For the text-containing cell, return its midpoint in [X, Y] coordinate format. 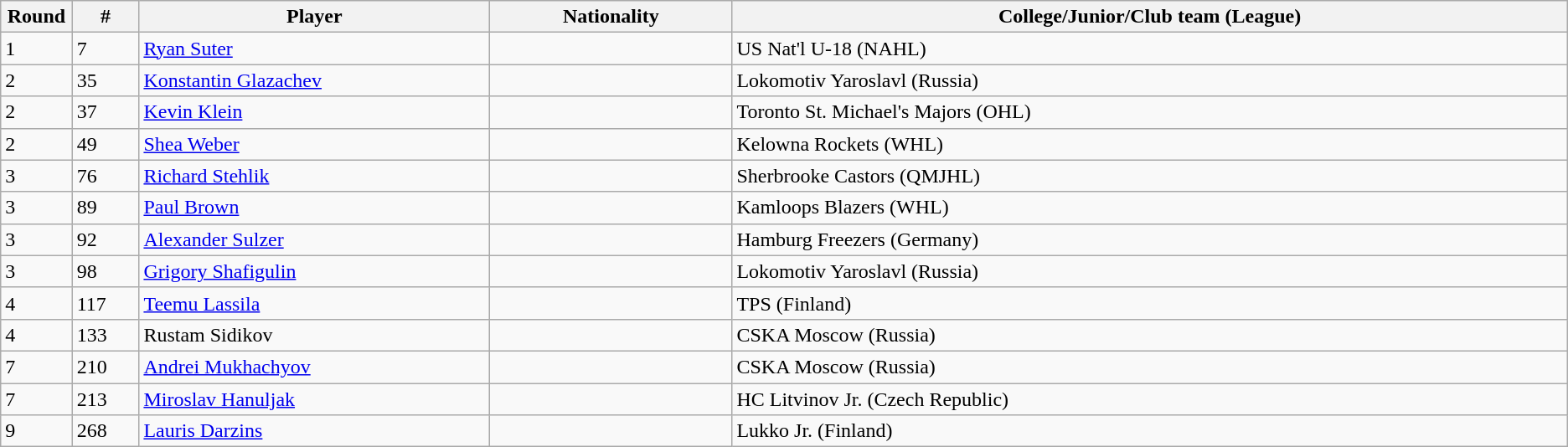
117 [106, 303]
Ryan Suter [315, 49]
# [106, 17]
98 [106, 271]
210 [106, 367]
Shea Weber [315, 144]
Player [315, 17]
Sherbrooke Castors (QMJHL) [1149, 176]
89 [106, 208]
133 [106, 335]
HC Litvinov Jr. (Czech Republic) [1149, 399]
College/Junior/Club team (League) [1149, 17]
Kamloops Blazers (WHL) [1149, 208]
213 [106, 399]
Paul Brown [315, 208]
Lukko Jr. (Finland) [1149, 431]
Toronto St. Michael's Majors (OHL) [1149, 112]
37 [106, 112]
Round [37, 17]
TPS (Finland) [1149, 303]
Lauris Darzins [315, 431]
Grigory Shafigulin [315, 271]
Hamburg Freezers (Germany) [1149, 239]
9 [37, 431]
Kelowna Rockets (WHL) [1149, 144]
Konstantin Glazachev [315, 80]
US Nat'l U-18 (NAHL) [1149, 49]
Kevin Klein [315, 112]
268 [106, 431]
Alexander Sulzer [315, 239]
Richard Stehlik [315, 176]
1 [37, 49]
Nationality [611, 17]
Miroslav Hanuljak [315, 399]
Rustam Sidikov [315, 335]
35 [106, 80]
Teemu Lassila [315, 303]
49 [106, 144]
76 [106, 176]
92 [106, 239]
Andrei Mukhachyov [315, 367]
